Search for the cell housing the specified text and yield its (X, Y) center coordinate. 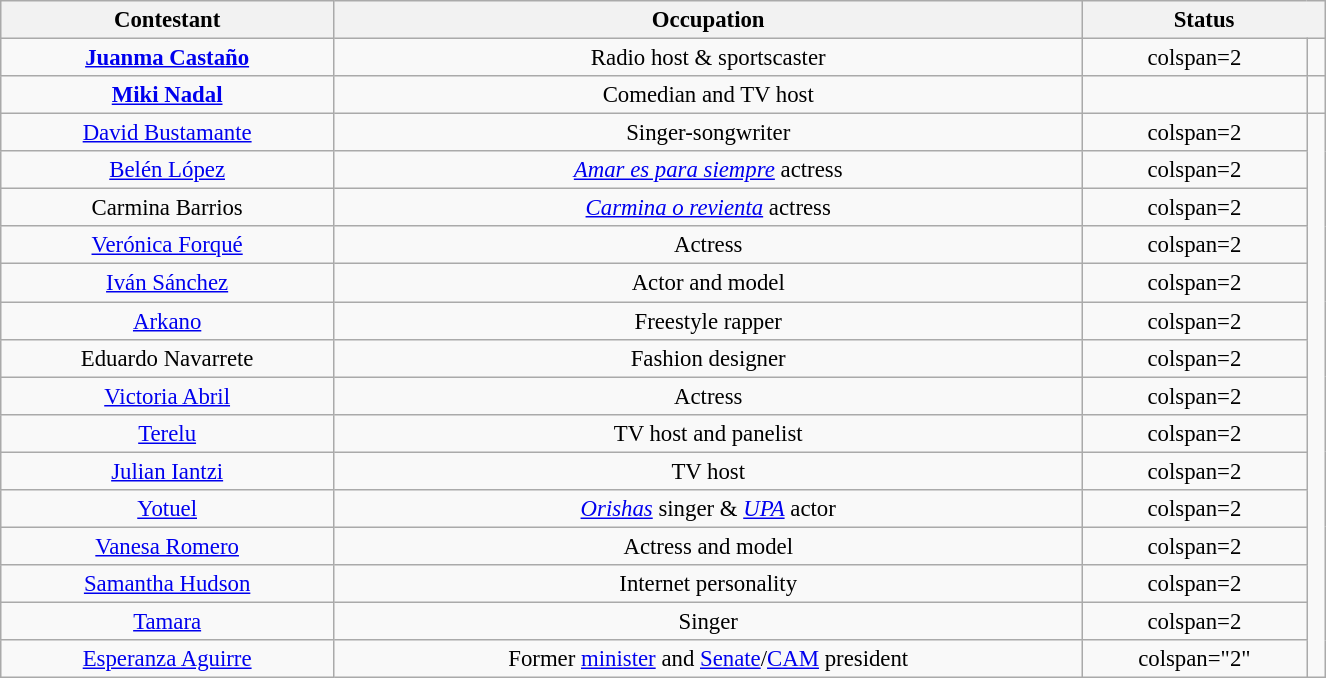
Status (1204, 20)
Freestyle rapper (708, 321)
Contestant (167, 20)
Eduardo Navarrete (167, 358)
Terelu (167, 433)
Tamara (167, 621)
Radio host & sportscaster (708, 57)
Miki Nadal (167, 95)
Orishas singer & UPA actor (708, 508)
Victoria Abril (167, 396)
Comedian and TV host (708, 95)
Verónica Forqué (167, 245)
TV host and panelist (708, 433)
Vanesa Romero (167, 546)
Fashion designer (708, 358)
Belén López (167, 170)
Internet personality (708, 584)
Actor and model (708, 283)
Singer-songwriter (708, 133)
Samantha Hudson (167, 584)
colspan="2" (1194, 659)
Occupation (708, 20)
Carmina o revienta actress (708, 208)
Juanma Castaño (167, 57)
Iván Sánchez (167, 283)
Arkano (167, 321)
Singer (708, 621)
Amar es para siempre actress (708, 170)
TV host (708, 471)
Carmina Barrios (167, 208)
Julian Iantzi (167, 471)
David Bustamante (167, 133)
Esperanza Aguirre (167, 659)
Actress and model (708, 546)
Yotuel (167, 508)
Former minister and Senate/CAM president (708, 659)
